Detect which cell encompasses the target text, then output its [x, y] center coordinate. 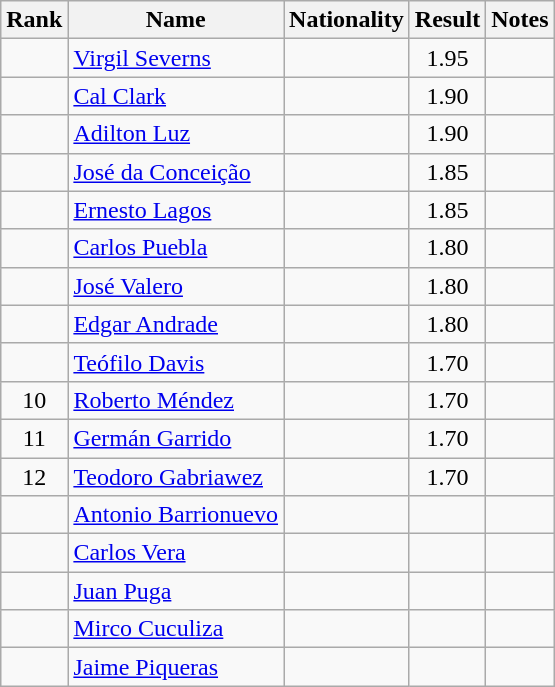
Roberto Méndez [176, 400]
Notes [520, 20]
10 [34, 400]
Ernesto Lagos [176, 210]
Edgar Andrade [176, 324]
Result [447, 20]
Virgil Severns [176, 58]
Antonio Barrionuevo [176, 515]
Jaime Piqueras [176, 667]
Nationality [347, 20]
Rank [34, 20]
José Valero [176, 286]
Adilton Luz [176, 134]
Mirco Cuculiza [176, 629]
Teodoro Gabriawez [176, 477]
Cal Clark [176, 96]
Carlos Vera [176, 553]
Teófilo Davis [176, 362]
José da Conceição [176, 172]
Name [176, 20]
Germán Garrido [176, 438]
12 [34, 477]
11 [34, 438]
1.95 [447, 58]
Carlos Puebla [176, 248]
Juan Puga [176, 591]
